Provide the (x, y) coordinate of the cell's center where the given text is located.  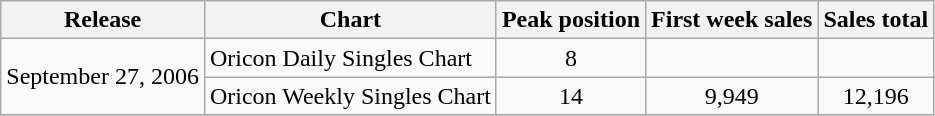
First week sales (732, 20)
14 (570, 96)
12,196 (876, 96)
September 27, 2006 (103, 77)
Oricon Daily Singles Chart (350, 58)
Peak position (570, 20)
9,949 (732, 96)
Oricon Weekly Singles Chart (350, 96)
Chart (350, 20)
Sales total (876, 20)
Release (103, 20)
8 (570, 58)
